Pinpoint the cell where the given text exists, returning its (X, Y) midpoint coordinate. 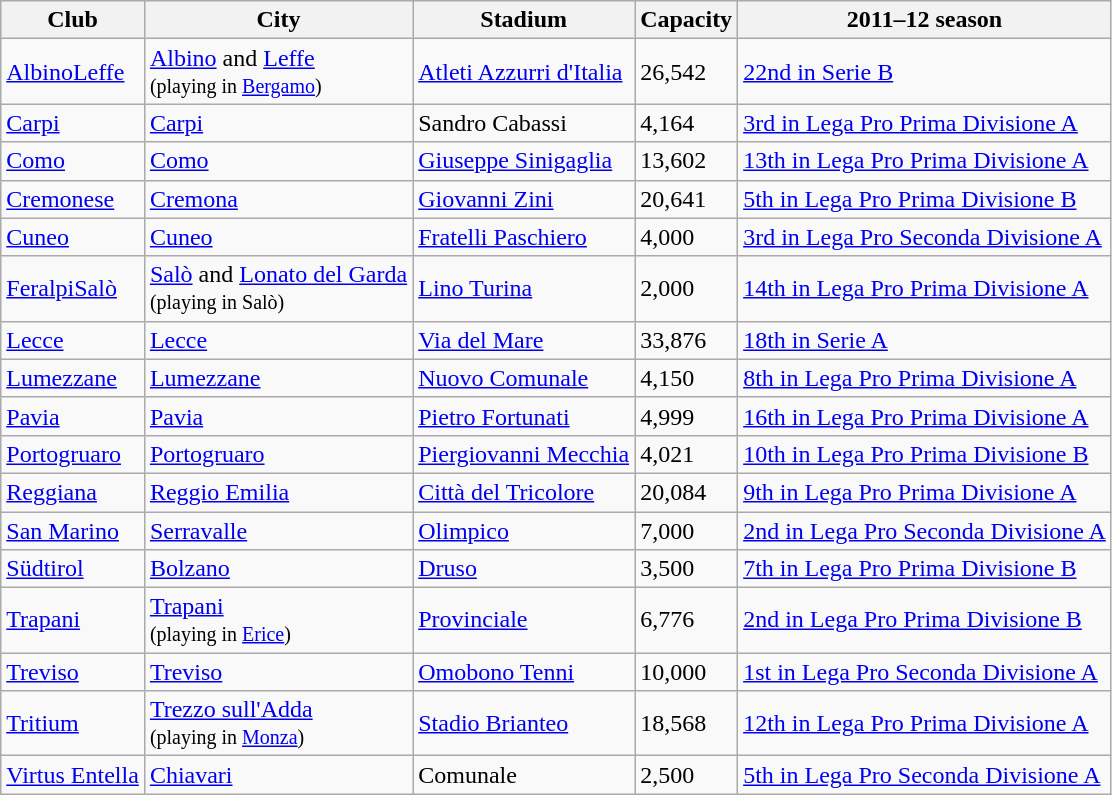
2,500 (686, 775)
Omobono Tenni (524, 672)
Fratelli Paschiero (524, 237)
Giovanni Zini (524, 199)
3rd in Lega Pro Prima Divisione A (925, 123)
18,568 (686, 724)
Capacity (686, 20)
Stadium (524, 20)
20,641 (686, 199)
Via del Mare (524, 340)
San Marino (73, 531)
18th in Serie A (925, 340)
6,776 (686, 620)
Albino and Leffe(playing in Bergamo) (278, 72)
7th in Lega Pro Prima Divisione B (925, 569)
10th in Lega Pro Prima Divisione B (925, 454)
7,000 (686, 531)
Cremonese (73, 199)
13,602 (686, 161)
Reggiana (73, 492)
4,021 (686, 454)
Trapani(playing in Erice) (278, 620)
Nuovo Comunale (524, 378)
13th in Lega Pro Prima Divisione A (925, 161)
Cremona (278, 199)
Club (73, 20)
Serravalle (278, 531)
14th in Lega Pro Prima Divisione A (925, 288)
Trapani (73, 620)
33,876 (686, 340)
City (278, 20)
16th in Lega Pro Prima Divisione A (925, 416)
3,500 (686, 569)
2011–12 season (925, 20)
Tritium (73, 724)
Lino Turina (524, 288)
FeralpiSalò (73, 288)
Sandro Cabassi (524, 123)
Südtirol (73, 569)
4,000 (686, 237)
Salò and Lonato del Garda(playing in Salò) (278, 288)
Città del Tricolore (524, 492)
Druso (524, 569)
Bolzano (278, 569)
Olimpico (524, 531)
4,164 (686, 123)
26,542 (686, 72)
Piergiovanni Mecchia (524, 454)
8th in Lega Pro Prima Divisione A (925, 378)
5th in Lega Pro Prima Divisione B (925, 199)
9th in Lega Pro Prima Divisione A (925, 492)
Provinciale (524, 620)
Atleti Azzurri d'Italia (524, 72)
Comunale (524, 775)
Reggio Emilia (278, 492)
Trezzo sull'Adda(playing in Monza) (278, 724)
3rd in Lega Pro Seconda Divisione A (925, 237)
2nd in Lega Pro Seconda Divisione A (925, 531)
22nd in Serie B (925, 72)
2nd in Lega Pro Prima Divisione B (925, 620)
Stadio Brianteo (524, 724)
4,150 (686, 378)
Giuseppe Sinigaglia (524, 161)
2,000 (686, 288)
10,000 (686, 672)
Pietro Fortunati (524, 416)
20,084 (686, 492)
5th in Lega Pro Seconda Divisione A (925, 775)
Chiavari (278, 775)
12th in Lega Pro Prima Divisione A (925, 724)
4,999 (686, 416)
Virtus Entella (73, 775)
1st in Lega Pro Seconda Divisione A (925, 672)
AlbinoLeffe (73, 72)
